Identify which cell holds the provided text, then report its [X, Y] central coordinate. 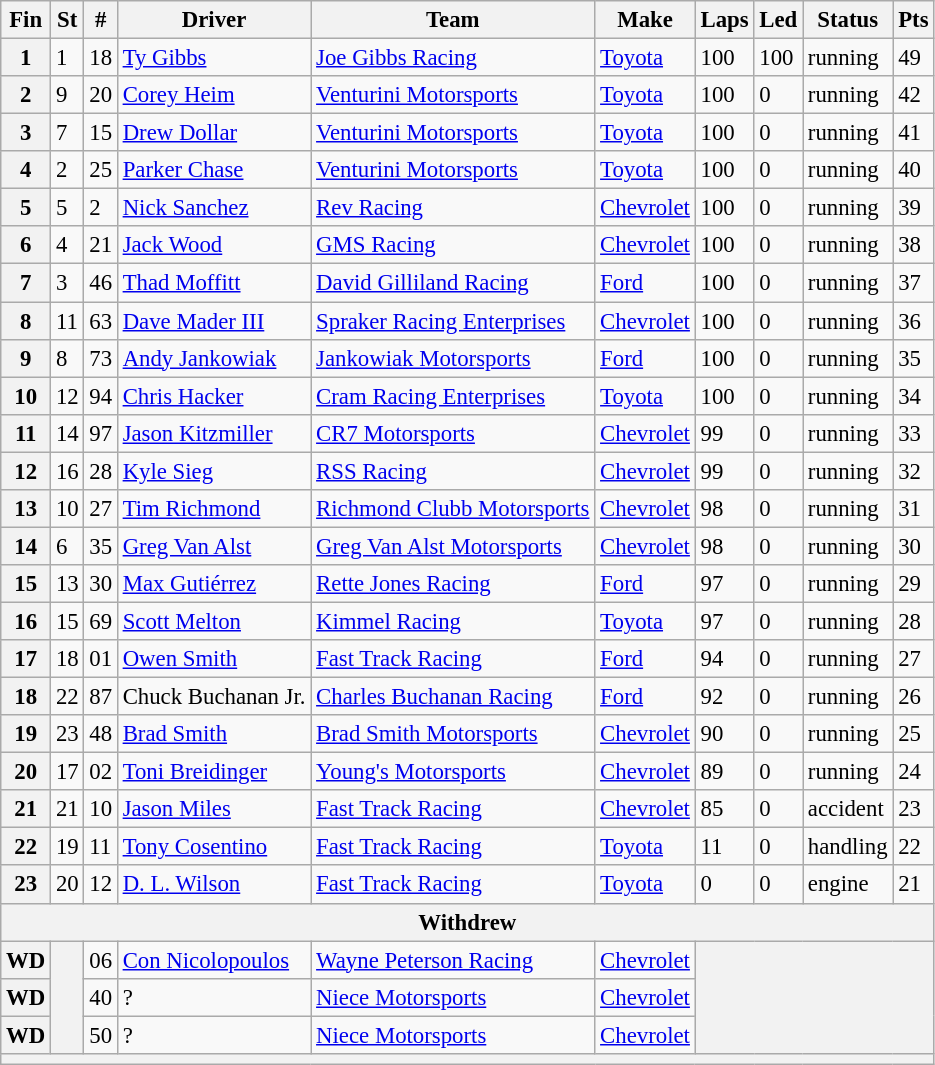
Chuck Buchanan Jr. [214, 697]
Ty Gibbs [214, 58]
92 [724, 697]
Parker Chase [214, 170]
Jason Miles [214, 809]
Withdrew [468, 922]
Jason Kitzmiller [214, 433]
36 [914, 321]
Kimmel Racing [453, 621]
Make [645, 20]
38 [914, 245]
# [100, 20]
Drew Dollar [214, 133]
handling [848, 847]
Brad Smith Motorsports [453, 734]
32 [914, 471]
73 [100, 358]
63 [100, 321]
Owen Smith [214, 659]
Status [848, 20]
Thad Moffitt [214, 283]
engine [848, 885]
Con Nicolopoulos [214, 960]
Young's Motorsports [453, 772]
Cram Racing Enterprises [453, 396]
Driver [214, 20]
87 [100, 697]
Scott Melton [214, 621]
Rette Jones Racing [453, 584]
Richmond Clubb Motorsports [453, 509]
Kyle Sieg [214, 471]
Chris Hacker [214, 396]
42 [914, 95]
Tony Cosentino [214, 847]
41 [914, 133]
85 [724, 809]
Rev Racing [453, 208]
01 [100, 659]
accident [848, 809]
39 [914, 208]
Max Gutiérrez [214, 584]
Toni Breidinger [214, 772]
Jankowiak Motorsports [453, 358]
69 [100, 621]
Greg Van Alst Motorsports [453, 546]
Corey Heim [214, 95]
Andy Jankowiak [214, 358]
48 [100, 734]
24 [914, 772]
89 [724, 772]
90 [724, 734]
Jack Wood [214, 245]
GMS Racing [453, 245]
31 [914, 509]
Greg Van Alst [214, 546]
02 [100, 772]
Led [778, 20]
50 [100, 1035]
06 [100, 960]
Fin [26, 20]
29 [914, 584]
Nick Sanchez [214, 208]
Brad Smith [214, 734]
Laps [724, 20]
26 [914, 697]
Wayne Peterson Racing [453, 960]
Tim Richmond [214, 509]
37 [914, 283]
D. L. Wilson [214, 885]
Charles Buchanan Racing [453, 697]
Joe Gibbs Racing [453, 58]
Pts [914, 20]
Dave Mader III [214, 321]
RSS Racing [453, 471]
St [68, 20]
CR7 Motorsports [453, 433]
33 [914, 433]
David Gilliland Racing [453, 283]
46 [100, 283]
34 [914, 396]
Spraker Racing Enterprises [453, 321]
49 [914, 58]
Team [453, 20]
